Find where the given text appears and provide that cell's center as (X, Y) coordinate. 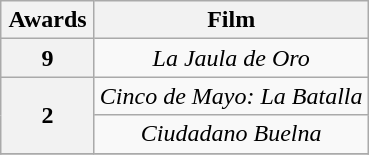
Awards (48, 20)
Cinco de Mayo: La Batalla (231, 96)
2 (48, 115)
La Jaula de Oro (231, 58)
Film (231, 20)
Ciudadano Buelna (231, 134)
9 (48, 58)
